Determine the (X, Y) coordinate at the center of the cell enclosing the given text.  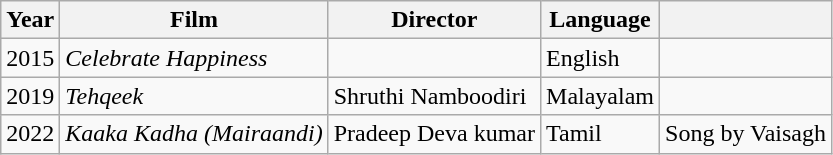
2019 (30, 96)
Tehqeek (194, 96)
2022 (30, 134)
2015 (30, 58)
Song by Vaisagh (746, 134)
Year (30, 20)
Language (600, 20)
Shruthi Namboodiri (434, 96)
Celebrate Happiness (194, 58)
Pradeep Deva kumar (434, 134)
Malayalam (600, 96)
Tamil (600, 134)
Kaaka Kadha (Mairaandi) (194, 134)
English (600, 58)
Film (194, 20)
Director (434, 20)
